Return the (x, y) coordinate for the center point of the cell that contains the specified text.  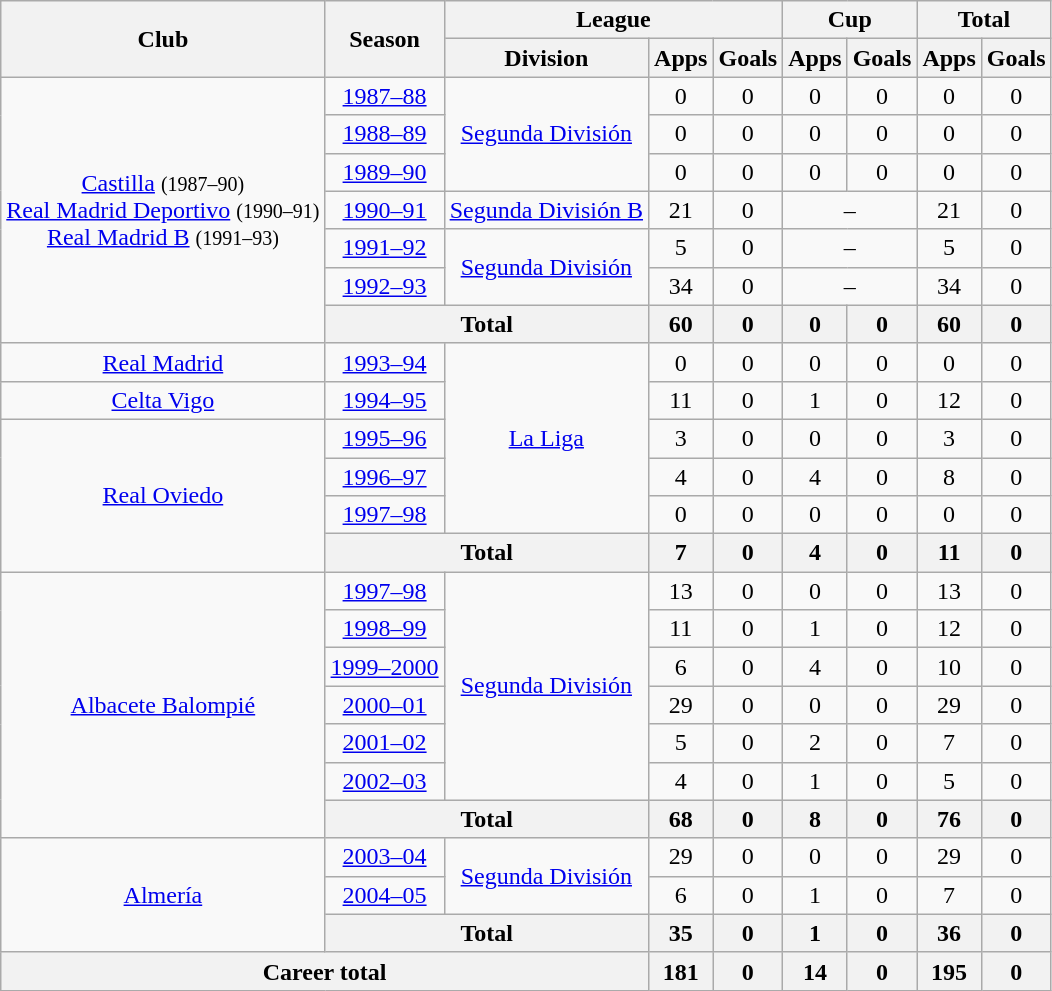
1996–97 (384, 477)
76 (949, 819)
Season (384, 39)
Career total (325, 971)
2 (815, 743)
1992–93 (384, 286)
195 (949, 971)
68 (681, 819)
2004–05 (384, 895)
35 (681, 933)
14 (815, 971)
Almería (163, 895)
Segunda División B (546, 210)
1987–88 (384, 96)
Real Madrid (163, 362)
1988–89 (384, 134)
1995–96 (384, 438)
2002–03 (384, 781)
1989–90 (384, 172)
League (614, 20)
1990–91 (384, 210)
Castilla (1987–90)Real Madrid Deportivo (1990–91)Real Madrid B (1991–93) (163, 210)
36 (949, 933)
Real Oviedo (163, 495)
2003–04 (384, 857)
2001–02 (384, 743)
Albacete Balompié (163, 705)
1999–2000 (384, 667)
Celta Vigo (163, 400)
1993–94 (384, 362)
10 (949, 667)
Division (546, 58)
1998–99 (384, 629)
1991–92 (384, 248)
Club (163, 39)
Cup (850, 20)
181 (681, 971)
1994–95 (384, 400)
2000–01 (384, 705)
La Liga (546, 438)
